Extract the [x, y] coordinate from the center of the cell holding the provided text.  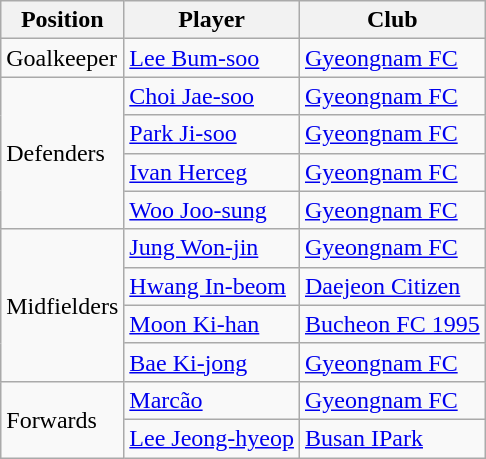
Club [392, 20]
Hwang In-beom [212, 286]
Lee Jeong-hyeop [212, 438]
Bucheon FC 1995 [392, 324]
Park Ji-soo [212, 134]
Daejeon Citizen [392, 286]
Lee Bum-soo [212, 58]
Defenders [62, 153]
Choi Jae-soo [212, 96]
Player [212, 20]
Bae Ki-jong [212, 362]
Ivan Herceg [212, 172]
Goalkeeper [62, 58]
Busan IPark [392, 438]
Position [62, 20]
Woo Joo-sung [212, 210]
Moon Ki-han [212, 324]
Marcão [212, 400]
Jung Won-jin [212, 248]
Forwards [62, 419]
Midfielders [62, 305]
